Identify which cell holds the provided text, then report its (x, y) central coordinate. 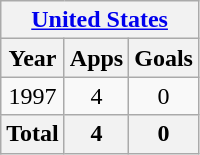
United States (100, 20)
1997 (33, 96)
Total (33, 134)
Year (33, 58)
Apps (96, 58)
Goals (164, 58)
